Locate the cell with the specified text and output its (X, Y) center coordinate. 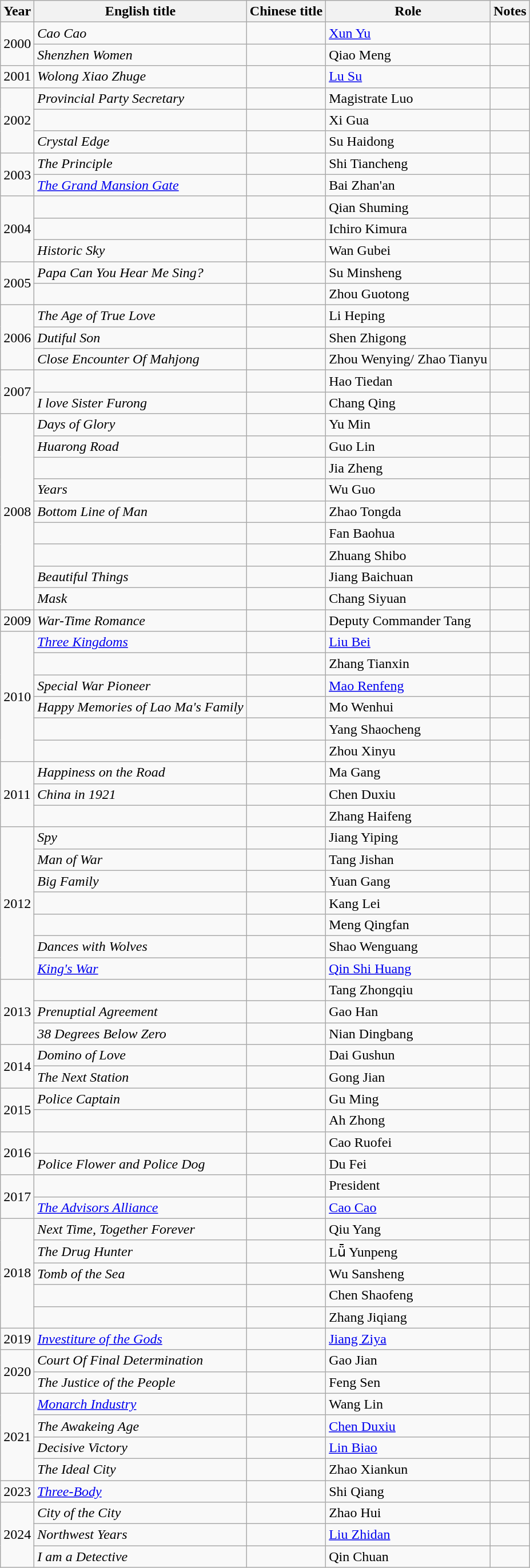
2013 (17, 1012)
Shi Tiancheng (408, 163)
Shao Wenguang (408, 946)
Happy Memories of Lao Ma's Family (141, 707)
Man of War (141, 859)
Three Kingdoms (141, 642)
Qiu Yang (408, 1229)
The Advisors Alliance (141, 1207)
2021 (17, 1437)
Liu Bei (408, 642)
Court Of Final Determination (141, 1361)
Northwest Years (141, 1535)
Year (17, 11)
Role (408, 11)
Wu Sansheng (408, 1274)
Spy (141, 838)
Zhou Wenying/ Zhao Tianyu (408, 359)
2014 (17, 1066)
The Awakeing Age (141, 1426)
Bai Zhan'an (408, 185)
Monarch Industry (141, 1404)
2001 (17, 77)
Chang Qing (408, 403)
Three-Body (141, 1491)
Magistrate Luo (408, 98)
Provincial Party Secretary (141, 98)
Mao Renfeng (408, 686)
Tang Zhongqiu (408, 990)
Ma Gang (408, 773)
2005 (17, 283)
2012 (17, 903)
Du Fei (408, 1164)
The Age of True Love (141, 316)
2003 (17, 174)
Investiture of the Gods (141, 1339)
Deputy Commander Tang (408, 620)
Zhou Xinyu (408, 751)
City of the City (141, 1513)
Shi Qiang (408, 1491)
Wang Lin (408, 1404)
Qin Chuan (408, 1557)
Beautiful Things (141, 577)
Police Flower and Police Dog (141, 1164)
Tang Jishan (408, 859)
Qin Shi Huang (408, 969)
Ah Zhong (408, 1121)
Bottom Line of Man (141, 511)
Police Captain (141, 1099)
The Principle (141, 163)
Kang Lei (408, 903)
2020 (17, 1371)
Days of Glory (141, 425)
Next Time, Together Forever (141, 1229)
Lǖ Yunpeng (408, 1251)
38 Degrees Below Zero (141, 1034)
Yang Shaocheng (408, 729)
Dances with Wolves (141, 946)
2024 (17, 1535)
Yuan Gang (408, 881)
Meng Qingfan (408, 925)
2019 (17, 1339)
I love Sister Furong (141, 403)
Notes (510, 11)
I am a Detective (141, 1557)
Shenzhen Women (141, 55)
Crystal Edge (141, 142)
Historic Sky (141, 250)
Qiao Meng (408, 55)
Zhao Tongda (408, 511)
Hao Tiedan (408, 381)
Zhang Jiqiang (408, 1317)
2015 (17, 1110)
The Justice of the People (141, 1382)
Li Heping (408, 316)
Jiang Baichuan (408, 577)
2007 (17, 392)
Mask (141, 598)
Dutiful Son (141, 338)
2009 (17, 620)
Domino of Love (141, 1055)
Tomb of the Sea (141, 1274)
Zhuang Shibo (408, 555)
President (408, 1186)
Zhao Hui (408, 1513)
Liu Zhidan (408, 1535)
Jiang Yiping (408, 838)
The Ideal City (141, 1469)
Lu Su (408, 77)
Prenuptial Agreement (141, 1012)
2010 (17, 697)
The Drug Hunter (141, 1251)
Zhao Xiankun (408, 1469)
Su Minsheng (408, 273)
2018 (17, 1273)
Gu Ming (408, 1099)
Cao Ruofei (408, 1142)
Big Family (141, 881)
Xun Yu (408, 33)
Special War Pioneer (141, 686)
Chinese title (286, 11)
Xi Gua (408, 120)
Papa Can You Hear Me Sing? (141, 273)
Lin Biao (408, 1447)
Fan Baohua (408, 533)
Su Haidong (408, 142)
Years (141, 490)
Mo Wenhui (408, 707)
War-Time Romance (141, 620)
2002 (17, 120)
2016 (17, 1153)
Jiang Ziya (408, 1339)
Gong Jian (408, 1077)
Nian Dingbang (408, 1034)
Guo Lin (408, 446)
Close Encounter Of Mahjong (141, 359)
The Next Station (141, 1077)
Gao Jian (408, 1361)
Wan Gubei (408, 250)
Chen Shaofeng (408, 1295)
Zhang Tianxin (408, 664)
Ichiro Kimura (408, 229)
Wu Guo (408, 490)
2008 (17, 512)
Zhang Haifeng (408, 816)
Gao Han (408, 1012)
China in 1921 (141, 794)
King's War (141, 969)
Wolong Xiao Zhuge (141, 77)
2000 (17, 44)
2017 (17, 1197)
2011 (17, 794)
Chang Siyuan (408, 598)
2006 (17, 338)
Jia Zheng (408, 468)
2004 (17, 229)
Decisive Victory (141, 1447)
Shen Zhigong (408, 338)
English title (141, 11)
The Grand Mansion Gate (141, 185)
Qian Shuming (408, 207)
Dai Gushun (408, 1055)
Huarong Road (141, 446)
Yu Min (408, 425)
2023 (17, 1491)
Feng Sen (408, 1382)
Happiness on the Road (141, 773)
Zhou Guotong (408, 294)
